Extract the (X, Y) coordinate from the center of the cell holding the provided text.  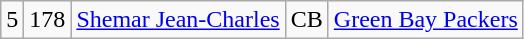
5 (12, 20)
CB (306, 20)
Shemar Jean-Charles (178, 20)
178 (48, 20)
Green Bay Packers (426, 20)
